Return [x, y] of the center of cell containing provided text 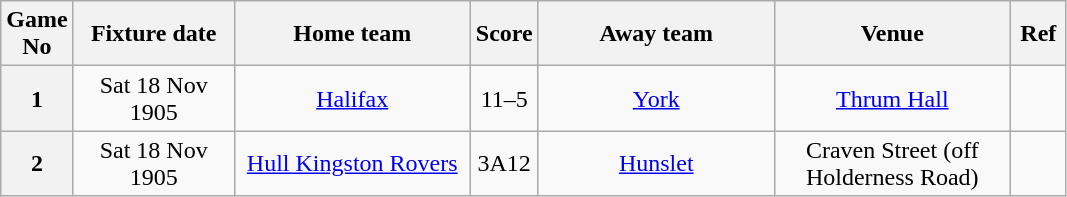
Hunslet [656, 164]
Venue [892, 34]
Thrum Hall [892, 98]
Ref [1038, 34]
11–5 [504, 98]
Home team [352, 34]
Game No [37, 34]
2 [37, 164]
Score [504, 34]
Halifax [352, 98]
Hull Kingston Rovers [352, 164]
Away team [656, 34]
Craven Street (off Holderness Road) [892, 164]
York [656, 98]
Fixture date [154, 34]
1 [37, 98]
3A12 [504, 164]
